Identify which cell holds the provided text, then report its [X, Y] central coordinate. 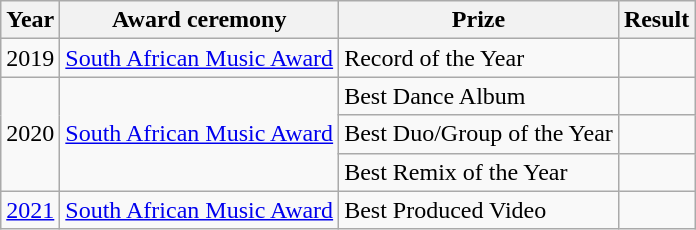
Best Duo/Group of the Year [479, 134]
Award ceremony [200, 20]
Record of the Year [479, 58]
Best Produced Video [479, 210]
Best Remix of the Year [479, 172]
Prize [479, 20]
Year [30, 20]
2021 [30, 210]
Result [656, 20]
Best Dance Album [479, 96]
2019 [30, 58]
2020 [30, 134]
